Search for the cell housing the specified text and yield its (X, Y) center coordinate. 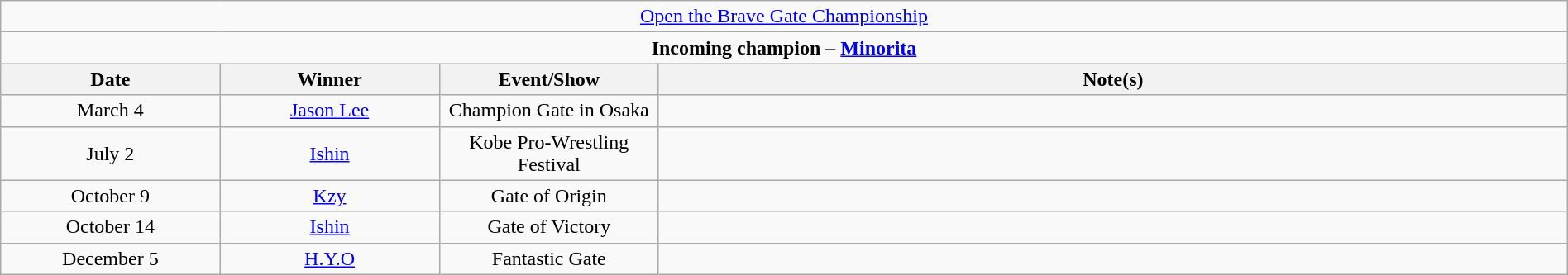
October 14 (111, 227)
Fantastic Gate (549, 258)
July 2 (111, 154)
H.Y.O (329, 258)
March 4 (111, 111)
Note(s) (1113, 79)
Kobe Pro-Wrestling Festival (549, 154)
Gate of Origin (549, 196)
December 5 (111, 258)
Incoming champion – Minorita (784, 48)
Gate of Victory (549, 227)
Jason Lee (329, 111)
Event/Show (549, 79)
Champion Gate in Osaka (549, 111)
October 9 (111, 196)
Winner (329, 79)
Kzy (329, 196)
Date (111, 79)
Open the Brave Gate Championship (784, 17)
